Determine the (X, Y) coordinate at the center of the cell enclosing the given text.  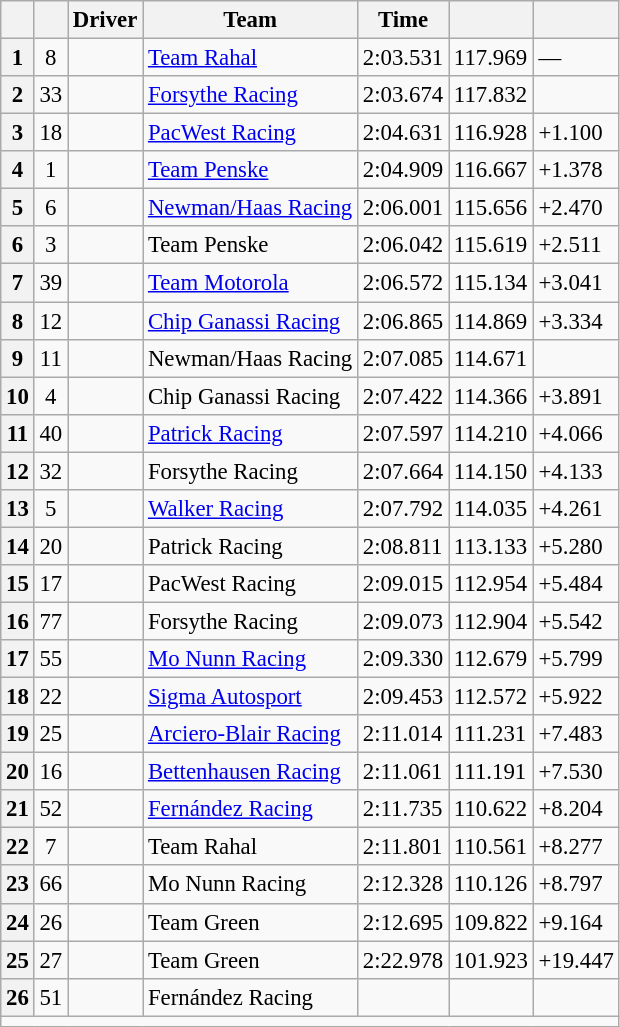
114.035 (492, 509)
112.904 (492, 621)
2:22.978 (404, 960)
116.667 (492, 170)
112.679 (492, 659)
+2.511 (576, 245)
Driver (106, 20)
2:07.085 (404, 358)
+7.483 (576, 734)
2:06.572 (404, 283)
110.561 (492, 847)
+5.484 (576, 584)
Team Motorola (250, 283)
23 (18, 885)
27 (50, 960)
2 (18, 95)
19 (18, 734)
24 (18, 922)
+3.041 (576, 283)
2:07.664 (404, 471)
+4.066 (576, 433)
111.231 (492, 734)
115.656 (492, 208)
52 (50, 809)
Time (404, 20)
101.923 (492, 960)
2:04.631 (404, 133)
117.969 (492, 58)
2:11.801 (404, 847)
+5.799 (576, 659)
115.134 (492, 283)
2:12.328 (404, 885)
2:06.001 (404, 208)
2:11.014 (404, 734)
2:11.735 (404, 809)
114.150 (492, 471)
2:11.061 (404, 772)
114.671 (492, 358)
Bettenhausen Racing (250, 772)
2:04.909 (404, 170)
+8.204 (576, 809)
+1.378 (576, 170)
2:09.015 (404, 584)
2:09.073 (404, 621)
51 (50, 997)
+4.133 (576, 471)
9 (18, 358)
Sigma Autosport (250, 697)
21 (18, 809)
2:07.597 (404, 433)
111.191 (492, 772)
+5.542 (576, 621)
Arciero-Blair Racing (250, 734)
115.619 (492, 245)
2:08.811 (404, 546)
2:06.865 (404, 321)
114.869 (492, 321)
110.622 (492, 809)
+9.164 (576, 922)
2:03.531 (404, 58)
+4.261 (576, 509)
+5.280 (576, 546)
109.822 (492, 922)
+7.530 (576, 772)
+3.334 (576, 321)
32 (50, 471)
10 (18, 396)
112.572 (492, 697)
+8.797 (576, 885)
— (576, 58)
113.133 (492, 546)
+19.447 (576, 960)
14 (18, 546)
+5.922 (576, 697)
114.366 (492, 396)
117.832 (492, 95)
40 (50, 433)
77 (50, 621)
13 (18, 509)
33 (50, 95)
2:07.792 (404, 509)
+3.891 (576, 396)
Team (250, 20)
2:09.453 (404, 697)
39 (50, 283)
2:03.674 (404, 95)
+8.277 (576, 847)
114.210 (492, 433)
2:07.422 (404, 396)
112.954 (492, 584)
15 (18, 584)
110.126 (492, 885)
2:12.695 (404, 922)
Walker Racing (250, 509)
2:09.330 (404, 659)
+2.470 (576, 208)
55 (50, 659)
116.928 (492, 133)
66 (50, 885)
+1.100 (576, 133)
2:06.042 (404, 245)
